Locate the cell with the specified text and output its [X, Y] center coordinate. 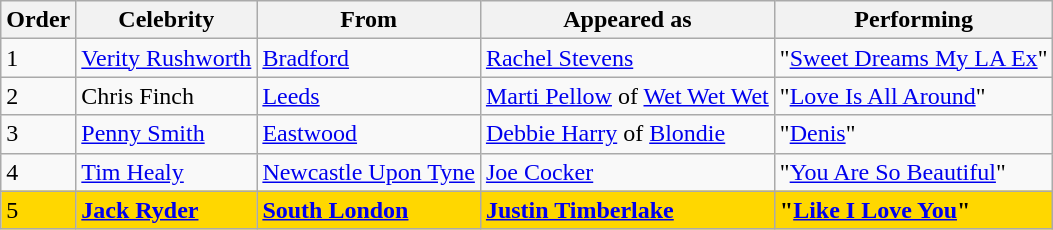
Eastwood [369, 134]
3 [38, 134]
"Sweet Dreams My LA Ex" [914, 58]
Appeared as [627, 20]
Tim Healy [166, 172]
"Like I Love You" [914, 210]
4 [38, 172]
Chris Finch [166, 96]
Performing [914, 20]
5 [38, 210]
South London [369, 210]
Order [38, 20]
"Love Is All Around" [914, 96]
Jack Ryder [166, 210]
"You Are So Beautiful" [914, 172]
1 [38, 58]
Newcastle Upon Tyne [369, 172]
Debbie Harry of Blondie [627, 134]
2 [38, 96]
Marti Pellow of Wet Wet Wet [627, 96]
Penny Smith [166, 134]
Justin Timberlake [627, 210]
Bradford [369, 58]
Celebrity [166, 20]
Joe Cocker [627, 172]
Leeds [369, 96]
From [369, 20]
Rachel Stevens [627, 58]
"Denis" [914, 134]
Verity Rushworth [166, 58]
